Provide the [x, y] coordinate of the cell's center where the given text is located.  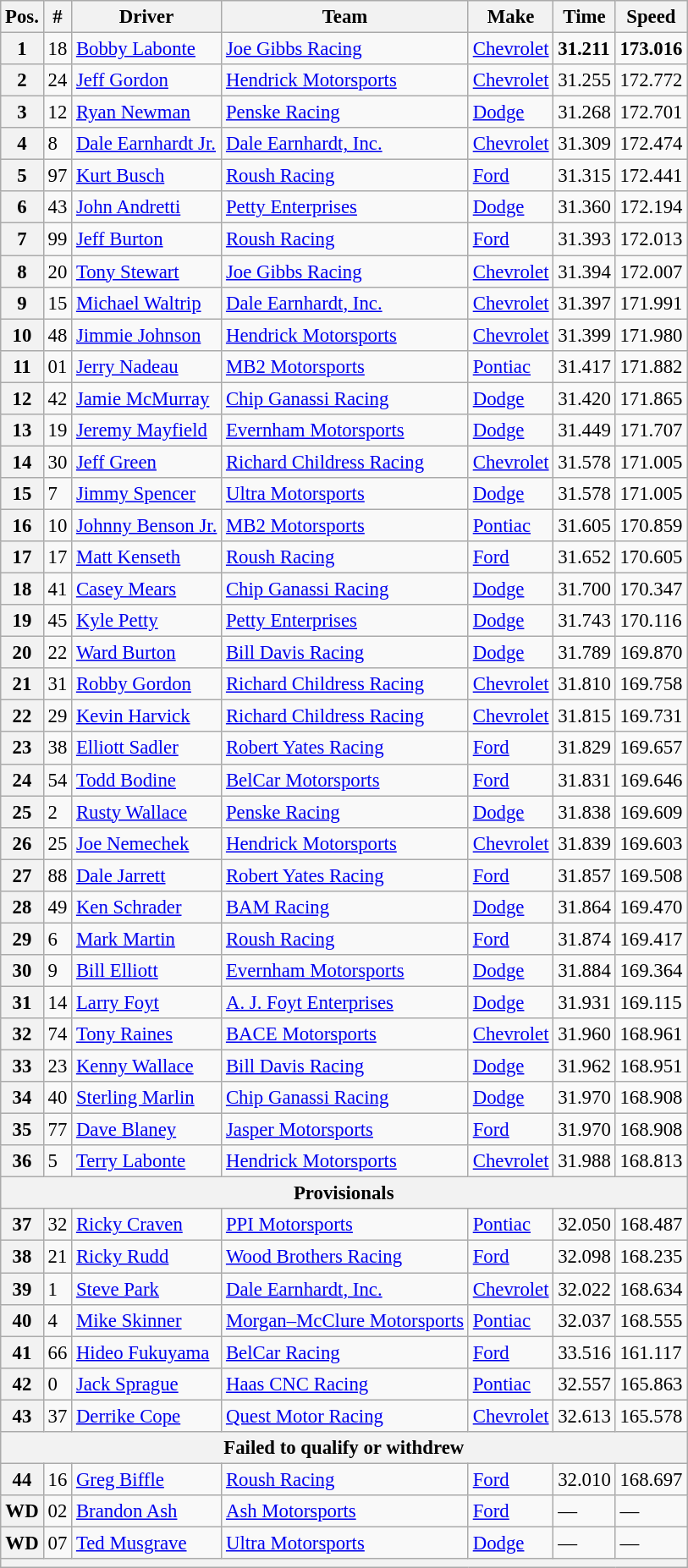
Speed [652, 17]
Tony Raines [147, 1034]
31.417 [584, 366]
3 [22, 112]
169.657 [652, 748]
Jimmy Spencer [147, 494]
BAM Racing [345, 907]
31.700 [584, 589]
169.758 [652, 684]
28 [22, 907]
Provisionals [344, 1193]
Matt Kenseth [147, 557]
172.474 [652, 144]
32.037 [584, 1320]
31.652 [584, 557]
169.603 [652, 843]
169.508 [652, 875]
32.557 [584, 1384]
31.393 [584, 239]
07 [58, 1543]
Quest Motor Racing [345, 1416]
# [58, 17]
168.487 [652, 1225]
02 [58, 1511]
31.931 [584, 1002]
31.268 [584, 112]
Kevin Harvick [147, 716]
Failed to qualify or withdrew [344, 1448]
31.839 [584, 843]
31.399 [584, 335]
165.863 [652, 1384]
Time [584, 17]
32.098 [584, 1257]
Ricky Craven [147, 1225]
Rusty Wallace [147, 812]
Michael Waltrip [147, 303]
Pos. [22, 17]
31.789 [584, 653]
45 [58, 621]
44 [22, 1479]
Dale Jarrett [147, 875]
Dale Earnhardt Jr. [147, 144]
31.960 [584, 1034]
31.309 [584, 144]
A. J. Foyt Enterprises [345, 1002]
Wood Brothers Racing [345, 1257]
31.962 [584, 1066]
31.360 [584, 207]
Sterling Marlin [147, 1098]
BelCar Motorsports [345, 780]
171.707 [652, 430]
170.859 [652, 525]
Jeff Gordon [147, 80]
31.420 [584, 398]
Johnny Benson Jr. [147, 525]
34 [22, 1098]
Casey Mears [147, 589]
170.116 [652, 621]
BelCar Racing [345, 1352]
31.397 [584, 303]
Make [510, 17]
Team [345, 17]
11 [22, 366]
31.743 [584, 621]
Kyle Petty [147, 621]
169.731 [652, 716]
161.117 [652, 1352]
26 [22, 843]
Ash Motorsports [345, 1511]
168.235 [652, 1257]
31.810 [584, 684]
13 [22, 430]
Robby Gordon [147, 684]
Jimmie Johnson [147, 335]
99 [58, 239]
Larry Foyt [147, 1002]
31.605 [584, 525]
Brandon Ash [147, 1511]
31.874 [584, 939]
32.010 [584, 1479]
168.634 [652, 1289]
Ricky Rudd [147, 1257]
Todd Bodine [147, 780]
Jack Sprague [147, 1384]
31.884 [584, 971]
97 [58, 176]
27 [22, 875]
66 [58, 1352]
77 [58, 1130]
172.441 [652, 176]
Ted Musgrave [147, 1543]
John Andretti [147, 207]
Dave Blaney [147, 1130]
170.347 [652, 589]
Driver [147, 17]
31.831 [584, 780]
31.838 [584, 812]
171.882 [652, 366]
168.555 [652, 1320]
Morgan–McClure Motorsports [345, 1320]
36 [22, 1161]
172.194 [652, 207]
Mark Martin [147, 939]
172.013 [652, 239]
Tony Stewart [147, 271]
31.394 [584, 271]
Jerry Nadeau [147, 366]
172.007 [652, 271]
170.605 [652, 557]
31.857 [584, 875]
Steve Park [147, 1289]
33.516 [584, 1352]
169.646 [652, 780]
Terry Labonte [147, 1161]
Ward Burton [147, 653]
31.988 [584, 1161]
74 [58, 1034]
Ken Schrader [147, 907]
35 [22, 1130]
169.364 [652, 971]
31.864 [584, 907]
31.815 [584, 716]
48 [58, 335]
Jeremy Mayfield [147, 430]
168.813 [652, 1161]
31.449 [584, 430]
169.870 [652, 653]
Haas CNC Racing [345, 1384]
Hideo Fukuyama [147, 1352]
Ryan Newman [147, 112]
39 [22, 1289]
32.022 [584, 1289]
Jasper Motorsports [345, 1130]
31.829 [584, 748]
168.951 [652, 1066]
171.865 [652, 398]
Jamie McMurray [147, 398]
169.115 [652, 1002]
31.315 [584, 176]
Greg Biffle [147, 1479]
169.417 [652, 939]
54 [58, 780]
Joe Nemechek [147, 843]
49 [58, 907]
Bill Elliott [147, 971]
31.255 [584, 80]
171.991 [652, 303]
33 [22, 1066]
172.772 [652, 80]
169.470 [652, 907]
32.613 [584, 1416]
Kenny Wallace [147, 1066]
Elliott Sadler [147, 748]
173.016 [652, 49]
Derrike Cope [147, 1416]
169.609 [652, 812]
168.697 [652, 1479]
01 [58, 366]
BACE Motorsports [345, 1034]
Kurt Busch [147, 176]
171.980 [652, 335]
88 [58, 875]
Jeff Burton [147, 239]
Mike Skinner [147, 1320]
32.050 [584, 1225]
0 [58, 1384]
165.578 [652, 1416]
172.701 [652, 112]
Jeff Green [147, 462]
Bobby Labonte [147, 49]
31.211 [584, 49]
PPI Motorsports [345, 1225]
168.961 [652, 1034]
